Extract the (X, Y) coordinate from the center of the cell holding the provided text.  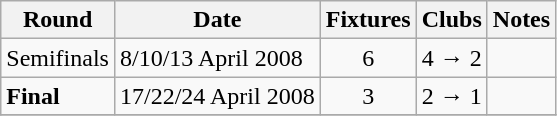
Fixtures (368, 20)
Round (58, 20)
2 → 1 (452, 96)
Final (58, 96)
Date (217, 20)
4 → 2 (452, 58)
Clubs (452, 20)
6 (368, 58)
Semifinals (58, 58)
Notes (521, 20)
3 (368, 96)
17/22/24 April 2008 (217, 96)
8/10/13 April 2008 (217, 58)
